Capture the cell that displays the provided text and extract its (X, Y) central coordinate. 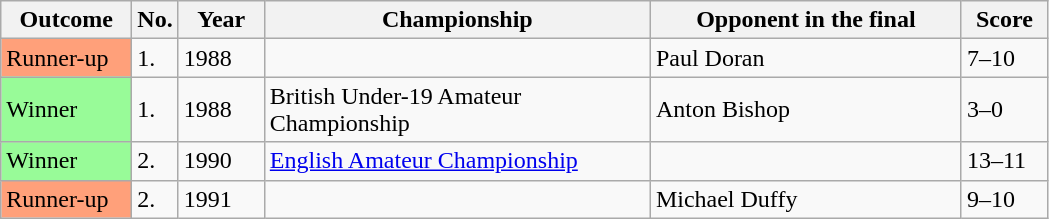
Score (1004, 20)
English Amateur Championship (457, 161)
British Under-19 Amateur Championship (457, 110)
1990 (221, 161)
Year (221, 20)
9–10 (1004, 199)
Championship (457, 20)
Outcome (66, 20)
7–10 (1004, 58)
13–11 (1004, 161)
No. (155, 20)
Michael Duffy (806, 199)
3–0 (1004, 110)
Paul Doran (806, 58)
Anton Bishop (806, 110)
1991 (221, 199)
Opponent in the final (806, 20)
